Capture the cell that displays the provided text and extract its (x, y) central coordinate. 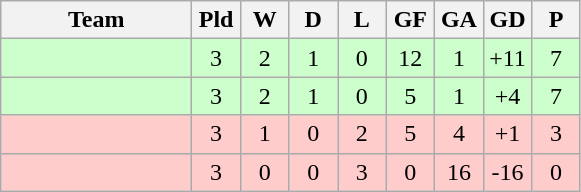
-16 (508, 172)
Pld (216, 20)
4 (460, 134)
+1 (508, 134)
W (264, 20)
GD (508, 20)
+11 (508, 58)
12 (410, 58)
P (556, 20)
Team (96, 20)
GA (460, 20)
GF (410, 20)
D (314, 20)
L (362, 20)
16 (460, 172)
+4 (508, 96)
